Pinpoint the cell where the given text exists, returning its [x, y] midpoint coordinate. 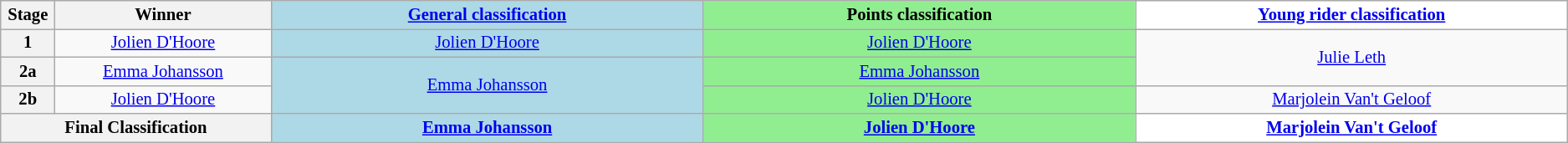
Julie Leth [1351, 57]
Final Classification [135, 128]
2b [28, 100]
General classification [487, 14]
Points classification [920, 14]
Young rider classification [1351, 14]
1 [28, 43]
2a [28, 71]
Winner [163, 14]
Stage [28, 14]
